Extract the [X, Y] coordinate from the center of the cell holding the provided text.  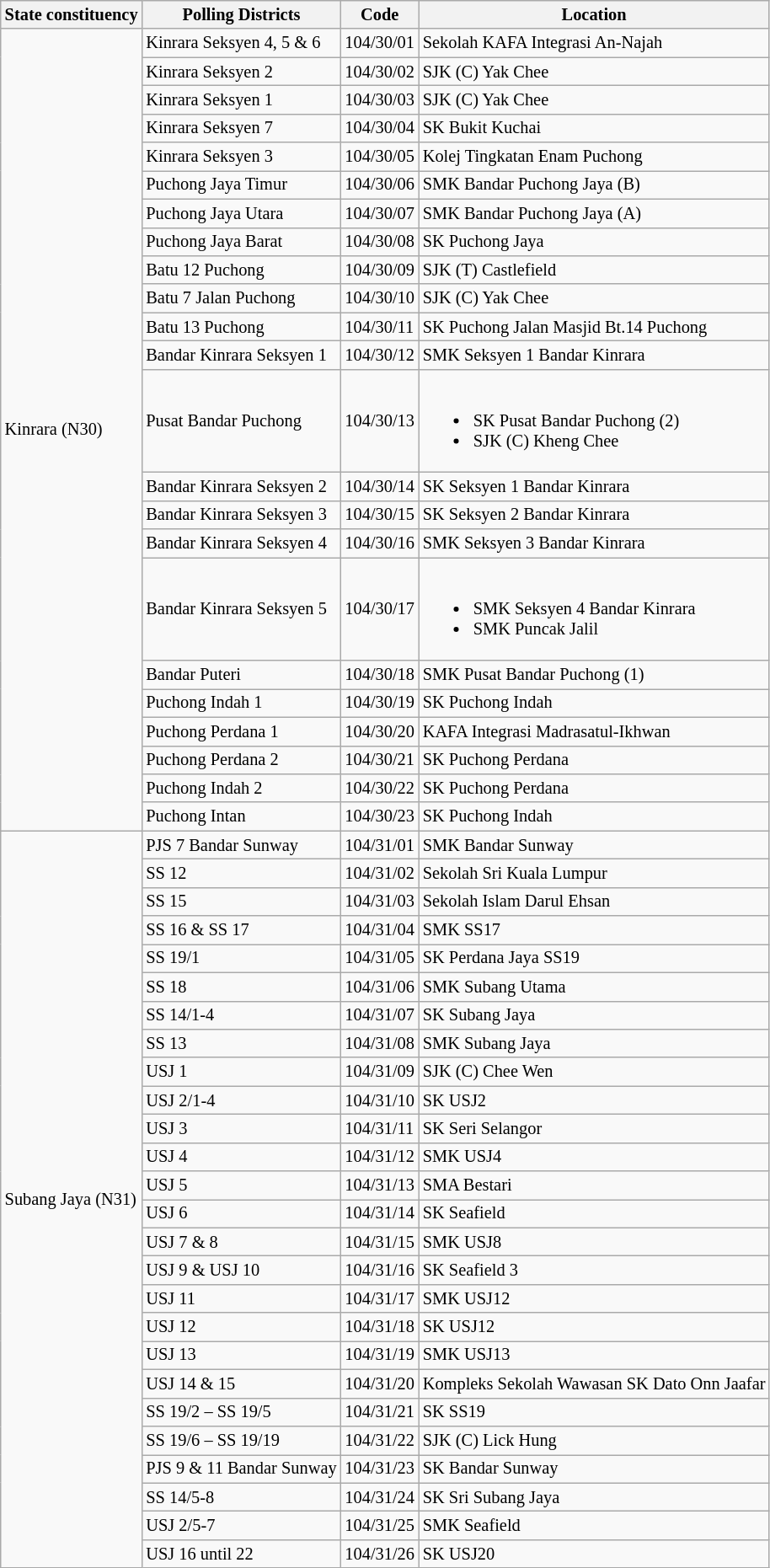
SMK Subang Utama [595, 987]
Puchong Intan [241, 816]
SK Perdana Jaya SS19 [595, 958]
Kinrara Seksyen 4, 5 & 6 [241, 43]
SMK Subang Jaya [595, 1043]
SK Bukit Kuchai [595, 128]
Puchong Jaya Utara [241, 213]
Kolej Tingkatan Enam Puchong [595, 157]
Sekolah Islam Darul Ehsan [595, 902]
104/31/24 [379, 1497]
Sekolah KAFA Integrasi An-Najah [595, 43]
104/31/17 [379, 1298]
104/31/19 [379, 1355]
104/31/05 [379, 958]
SJK (C) Lick Hung [595, 1440]
Subang Jaya (N31) [72, 1200]
SK USJ20 [595, 1554]
104/30/04 [379, 128]
SK Seri Selangor [595, 1128]
SS 19/2 – SS 19/5 [241, 1412]
104/31/11 [379, 1128]
104/30/14 [379, 486]
104/31/22 [379, 1440]
104/31/23 [379, 1469]
104/31/02 [379, 873]
104/31/07 [379, 1015]
104/31/25 [379, 1525]
SK Seksyen 2 Bandar Kinrara [595, 515]
SMK Bandar Puchong Jaya (B) [595, 185]
104/31/08 [379, 1043]
SS 16 & SS 17 [241, 930]
104/31/16 [379, 1270]
Kinrara Seksyen 3 [241, 157]
Pusat Bandar Puchong [241, 420]
SMK USJ4 [595, 1157]
104/31/21 [379, 1412]
104/31/09 [379, 1072]
Sekolah Sri Kuala Lumpur [595, 873]
SMK USJ13 [595, 1355]
PJS 9 & 11 Bandar Sunway [241, 1469]
USJ 11 [241, 1298]
SMK Seksyen 4 Bandar KinraraSMK Puncak Jalil [595, 608]
SMK Pusat Bandar Puchong (1) [595, 675]
SK Seafield [595, 1213]
SS 12 [241, 873]
PJS 7 Bandar Sunway [241, 845]
USJ 3 [241, 1128]
Location [595, 14]
Puchong Perdana 2 [241, 760]
Kinrara Seksyen 1 [241, 99]
SMK Seafield [595, 1525]
SMK Bandar Sunway [595, 845]
SK Seafield 3 [595, 1270]
SK Bandar Sunway [595, 1469]
Puchong Jaya Barat [241, 242]
104/30/06 [379, 185]
104/31/03 [379, 902]
USJ 13 [241, 1355]
Kinrara Seksyen 7 [241, 128]
104/30/07 [379, 213]
104/30/13 [379, 420]
SS 19/1 [241, 958]
104/30/01 [379, 43]
104/31/06 [379, 987]
Batu 7 Jalan Puchong [241, 298]
USJ 14 & 15 [241, 1383]
SK Seksyen 1 Bandar Kinrara [595, 486]
USJ 2/5-7 [241, 1525]
104/30/05 [379, 157]
SK Puchong Jalan Masjid Bt.14 Puchong [595, 327]
104/31/04 [379, 930]
SJK (C) Chee Wen [595, 1072]
SMK Seksyen 3 Bandar Kinrara [595, 543]
Puchong Perdana 1 [241, 731]
104/31/18 [379, 1327]
USJ 2/1-4 [241, 1100]
104/30/23 [379, 816]
USJ 7 & 8 [241, 1242]
USJ 9 & USJ 10 [241, 1270]
104/31/01 [379, 845]
SS 15 [241, 902]
Code [379, 14]
SS 18 [241, 987]
SK USJ2 [595, 1100]
USJ 6 [241, 1213]
SMK Bandar Puchong Jaya (A) [595, 213]
104/30/11 [379, 327]
Kinrara Seksyen 2 [241, 72]
104/30/15 [379, 515]
Bandar Kinrara Seksyen 3 [241, 515]
104/31/10 [379, 1100]
Bandar Puteri [241, 675]
104/30/21 [379, 760]
Puchong Indah 1 [241, 703]
104/30/19 [379, 703]
SS 19/6 – SS 19/19 [241, 1440]
USJ 12 [241, 1327]
SS 14/5-8 [241, 1497]
SS 14/1-4 [241, 1015]
SMK SS17 [595, 930]
SMK USJ12 [595, 1298]
Kompleks Sekolah Wawasan SK Dato Onn Jaafar [595, 1383]
Puchong Jaya Timur [241, 185]
104/30/03 [379, 99]
Bandar Kinrara Seksyen 4 [241, 543]
104/31/13 [379, 1185]
104/30/20 [379, 731]
104/31/26 [379, 1554]
SMK Seksyen 1 Bandar Kinrara [595, 355]
Batu 12 Puchong [241, 270]
USJ 4 [241, 1157]
104/30/18 [379, 675]
SK SS19 [595, 1412]
SK Sri Subang Jaya [595, 1497]
104/30/16 [379, 543]
Bandar Kinrara Seksyen 1 [241, 355]
104/30/02 [379, 72]
Bandar Kinrara Seksyen 2 [241, 486]
SMK USJ8 [595, 1242]
State constituency [72, 14]
Bandar Kinrara Seksyen 5 [241, 608]
USJ 5 [241, 1185]
Kinrara (N30) [72, 430]
104/30/09 [379, 270]
104/31/14 [379, 1213]
104/30/08 [379, 242]
Puchong Indah 2 [241, 788]
Batu 13 Puchong [241, 327]
Polling Districts [241, 14]
SMA Bestari [595, 1185]
USJ 1 [241, 1072]
104/30/10 [379, 298]
104/30/12 [379, 355]
SJK (T) Castlefield [595, 270]
SK Subang Jaya [595, 1015]
104/31/15 [379, 1242]
SK Puchong Jaya [595, 242]
104/31/12 [379, 1157]
KAFA Integrasi Madrasatul-Ikhwan [595, 731]
104/31/20 [379, 1383]
SK USJ12 [595, 1327]
104/30/17 [379, 608]
SK Pusat Bandar Puchong (2)SJK (C) Kheng Chee [595, 420]
USJ 16 until 22 [241, 1554]
SS 13 [241, 1043]
104/30/22 [379, 788]
